Provide the [x, y] coordinate of the cell's center where the given text is located.  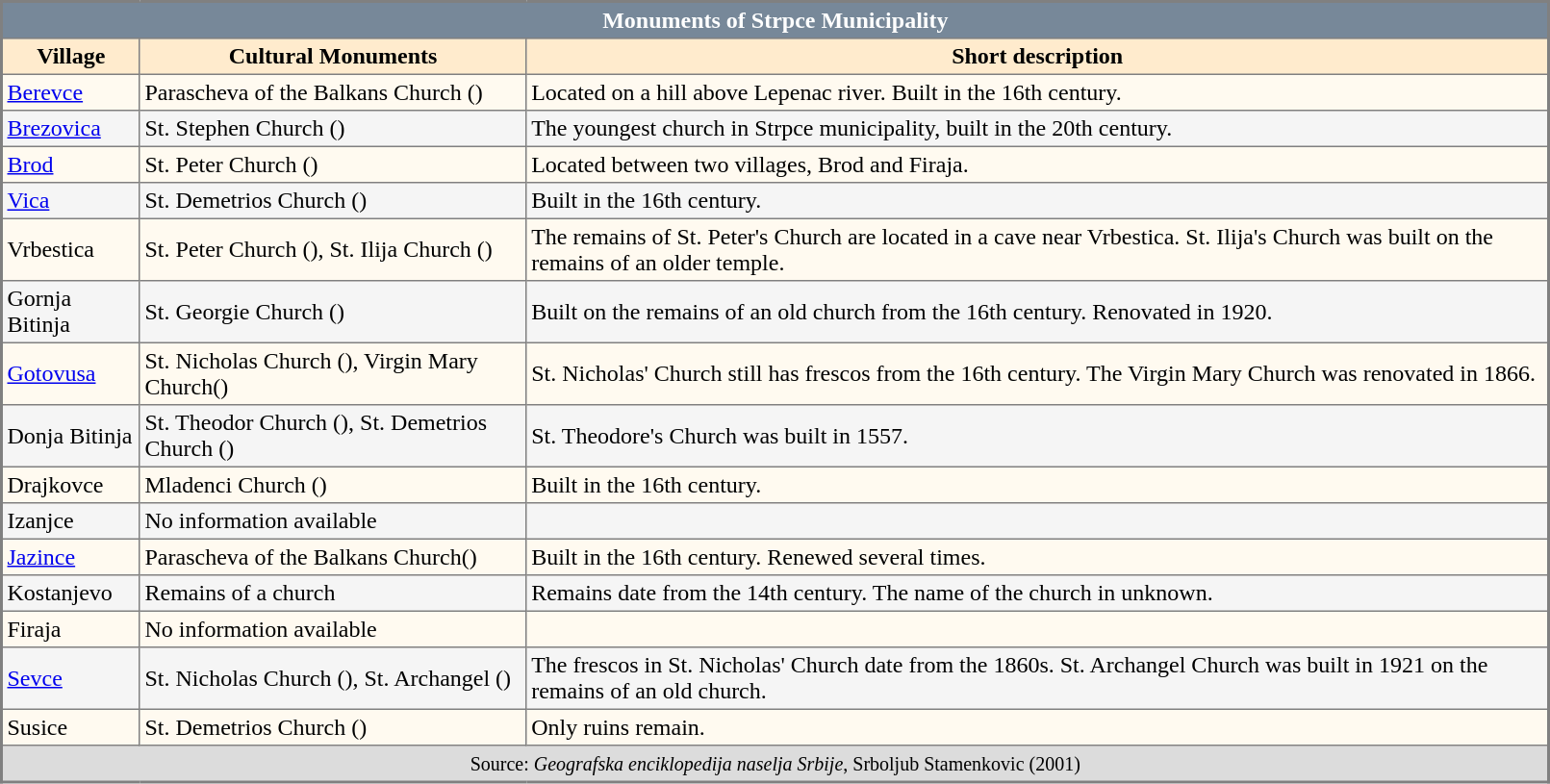
Located between two villages, Brod and Firaja. [1037, 164]
Source: Geografska enciklopedija naselja Srbije, Srboljub Stamenkovic (2001) [775, 764]
Village [71, 57]
Remains date from the 14th century. The name of the church in unknown. [1037, 594]
St. Peter Church (), St. Ilija Church () [333, 249]
Only ruins remain. [1037, 727]
St. Theodore's Church was built in 1557. [1037, 436]
Vica [71, 201]
Izanjce [71, 521]
Jazince [71, 557]
Built on the remains of an old church from the 16th century. Renovated in 1920. [1037, 312]
Brod [71, 164]
Built in the 16th century. Renewed several times. [1037, 557]
Gotovusa [71, 373]
St. Nicholas' Church still has frescos from the 16th century. The Virgin Mary Church was renovated in 1866. [1037, 373]
St. Nicholas Church (), Virgin Mary Church() [333, 373]
Cultural Monuments [333, 57]
Vrbestica [71, 249]
Donja Bitinja [71, 436]
Parascheva of the Balkans Church () [333, 92]
Susice [71, 727]
The frescos in St. Nicholas' Church date from the 1860s. St. Archangel Church was built in 1921 on the remains of an old church. [1037, 678]
Monuments of Strpce Municipality [775, 20]
Gornja Bitinja [71, 312]
Firaja [71, 629]
Kostanjevo [71, 594]
St. Stephen Church () [333, 129]
Short description [1037, 57]
Sevce [71, 678]
Located on a hill above Lepenac river. Built in the 16th century. [1037, 92]
Parascheva of the Balkans Church() [333, 557]
St. Georgie Church () [333, 312]
Drajkovce [71, 485]
Mladenci Church () [333, 485]
The youngest church in Strpce municipality, built in the 20th century. [1037, 129]
Brezovica [71, 129]
Remains of a church [333, 594]
Berevce [71, 92]
St. Theodor Church (), St. Demetrios Church () [333, 436]
St. Peter Church () [333, 164]
St. Nicholas Church (), St. Archangel () [333, 678]
The remains of St. Peter's Church are located in a cave near Vrbestica. St. Ilija's Church was built on the remains of an older temple. [1037, 249]
